Search for the cell housing the specified text and yield its [X, Y] center coordinate. 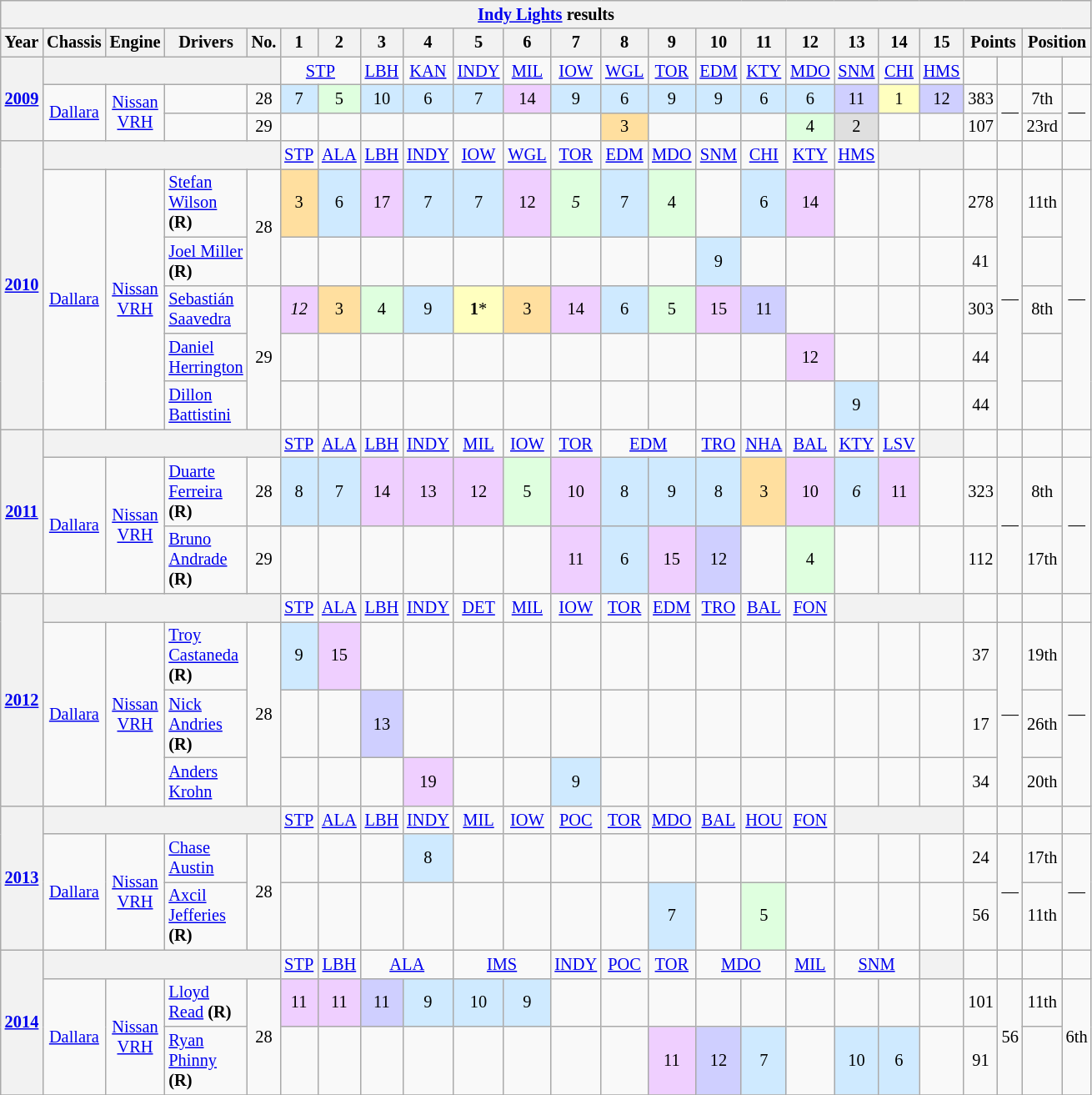
Engine [135, 43]
20th [1042, 781]
1* [478, 309]
7th [1042, 98]
Nick Andries (R) [205, 724]
19th [1042, 655]
2014 [22, 1022]
101 [980, 1002]
6th [1077, 1036]
Axcil Jefferies (R) [205, 916]
Lloyd Read (R) [205, 1002]
Indy Lights results [547, 14]
23rd [1042, 127]
24 [980, 858]
2013 [22, 877]
91 [980, 1060]
107 [980, 127]
Bruno Andrade (R) [205, 560]
Duarte Ferreira (R) [205, 491]
DET [478, 608]
Chase Austin [205, 858]
Anders Krohn [205, 781]
Points [993, 43]
NHA [764, 444]
Position [1057, 43]
19 [428, 781]
2011 [22, 512]
No. [264, 43]
41 [980, 261]
112 [980, 560]
323 [980, 491]
Troy Castaneda (R) [205, 655]
Year [22, 43]
LSV [899, 444]
Sebastián Saavedra [205, 309]
KAN [428, 71]
Chassis [73, 43]
383 [980, 98]
HOU [764, 820]
Dillon Battistini [205, 405]
2010 [22, 285]
Joel Miller (R) [205, 261]
2009 [22, 98]
Ryan Phinny (R) [205, 1060]
2012 [22, 701]
34 [980, 781]
Daniel Herrington [205, 357]
26th [1042, 724]
303 [980, 309]
Stefan Wilson (R) [205, 203]
37 [980, 655]
278 [980, 203]
IMS [502, 964]
Drivers [205, 43]
